From the cell containing the given text, extract its center point as (x, y) coordinate. 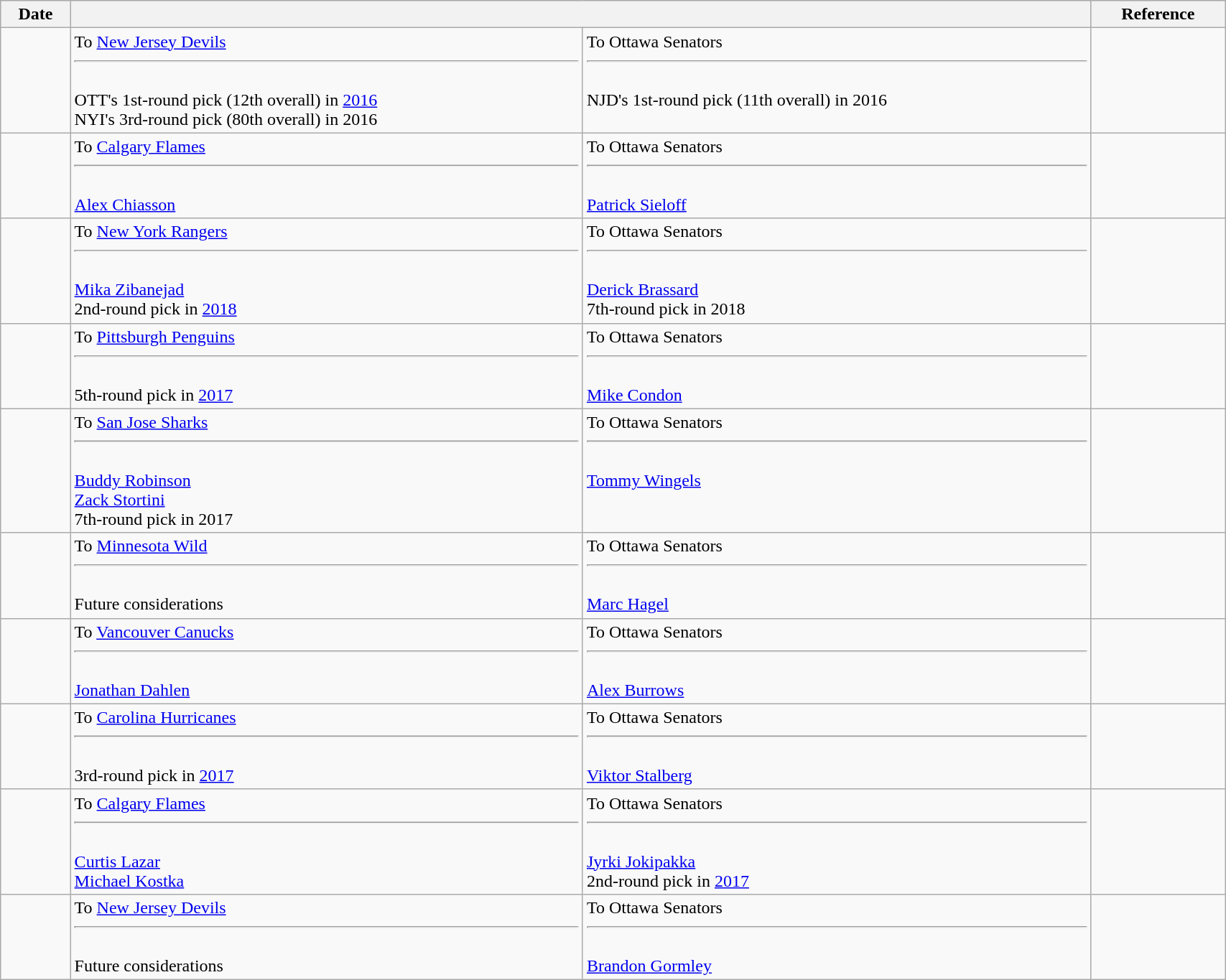
To Pittsburgh Penguins5th-round pick in 2017 (326, 366)
To New Jersey DevilsFuture considerations (326, 936)
To San Jose SharksBuddy RobinsonZack Stortini7th-round pick in 2017 (326, 471)
To Ottawa SenatorsMarc Hagel (837, 576)
To Calgary FlamesCurtis Lazar Michael Kostka (326, 841)
To Ottawa SenatorsViktor Stalberg (837, 747)
To Carolina Hurricanes3rd-round pick in 2017 (326, 747)
To New York RangersMika Zibanejad2nd-round pick in 2018 (326, 271)
To Ottawa SenatorsPatrick Sieloff (837, 175)
To Ottawa SenatorsMike Condon (837, 366)
Date (36, 14)
Reference (1158, 14)
To Ottawa SenatorsBrandon Gormley (837, 936)
To Minnesota WildFuture considerations (326, 576)
To Ottawa SenatorsAlex Burrows (837, 661)
To Ottawa SenatorsDerick Brassard7th-round pick in 2018 (837, 271)
To Ottawa SenatorsNJD's 1st-round pick (11th overall) in 2016 (837, 80)
To Ottawa SenatorsJyrki Jokipakka 2nd-round pick in 2017 (837, 841)
To Vancouver CanucksJonathan Dahlen (326, 661)
To New Jersey DevilsOTT's 1st-round pick (12th overall) in 2016NYI's 3rd-round pick (80th overall) in 2016 (326, 80)
To Calgary FlamesAlex Chiasson (326, 175)
To Ottawa SenatorsTommy Wingels (837, 471)
